Extract the [x, y] coordinate from the center of the cell holding the provided text.  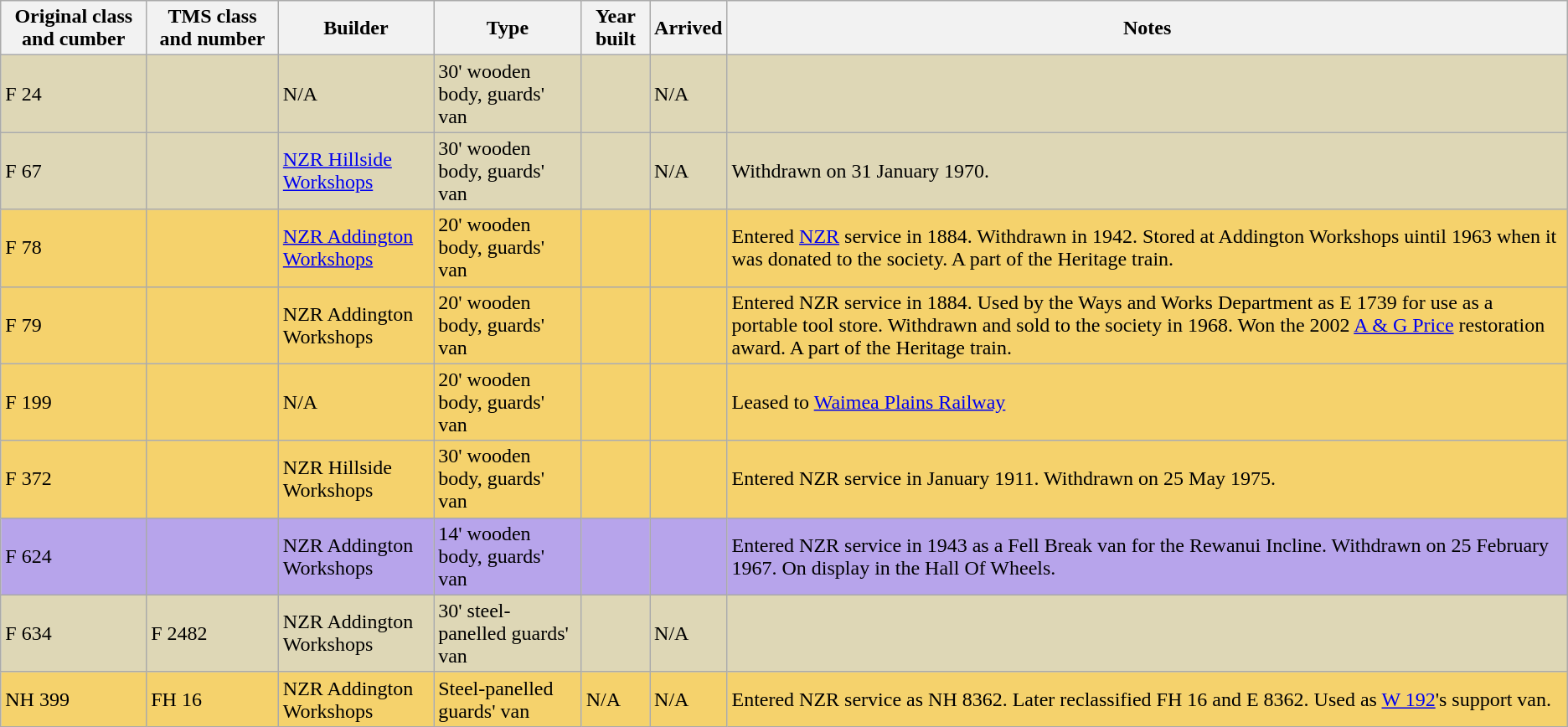
FH 16 [213, 699]
F 2482 [213, 633]
F 372 [74, 479]
Entered NZR service in January 1911. Withdrawn on 25 May 1975. [1148, 479]
F 634 [74, 633]
Notes [1148, 28]
Steel-panelled guards' van [508, 699]
F 78 [74, 248]
F 624 [74, 556]
Year built [615, 28]
Withdrawn on 31 January 1970. [1148, 171]
Original class and cumber [74, 28]
Builder [355, 28]
Entered NZR service as NH 8362. Later reclassified FH 16 and E 8362. Used as W 192's support van. [1148, 699]
TMS class and number [213, 28]
F 24 [74, 94]
F 79 [74, 325]
30' steel-panelled guards' van [508, 633]
Leased to Waimea Plains Railway [1148, 402]
F 199 [74, 402]
14' wooden body, guards' van [508, 556]
Entered NZR service in 1943 as a Fell Break van for the Rewanui Incline. Withdrawn on 25 February 1967. On display in the Hall Of Wheels. [1148, 556]
F 67 [74, 171]
NH 399 [74, 699]
Arrived [689, 28]
Type [508, 28]
